Provide the (X, Y) coordinate of the cell's center where the given text is located.  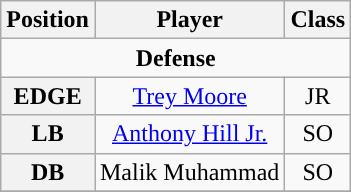
Anthony Hill Jr. (189, 134)
Trey Moore (189, 96)
JR (318, 96)
Malik Muhammad (189, 172)
DB (48, 172)
Class (318, 20)
EDGE (48, 96)
Position (48, 20)
Player (189, 20)
Defense (176, 58)
LB (48, 134)
